Return the (x, y) coordinate for the center point of the cell that contains the specified text.  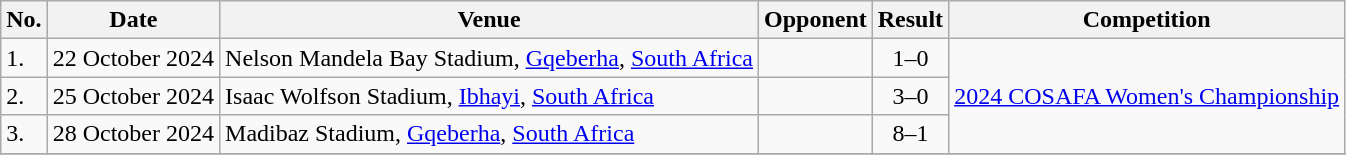
2. (24, 96)
Result (910, 20)
No. (24, 20)
Nelson Mandela Bay Stadium, Gqeberha, South Africa (490, 58)
3–0 (910, 96)
1. (24, 58)
28 October 2024 (133, 134)
Isaac Wolfson Stadium, Ibhayi, South Africa (490, 96)
25 October 2024 (133, 96)
1–0 (910, 58)
8–1 (910, 134)
3. (24, 134)
Venue (490, 20)
Competition (1147, 20)
Date (133, 20)
2024 COSAFA Women's Championship (1147, 96)
22 October 2024 (133, 58)
Opponent (815, 20)
Madibaz Stadium, Gqeberha, South Africa (490, 134)
